Scan for the cell matching the given text and deliver its (x, y) coordinate at center. 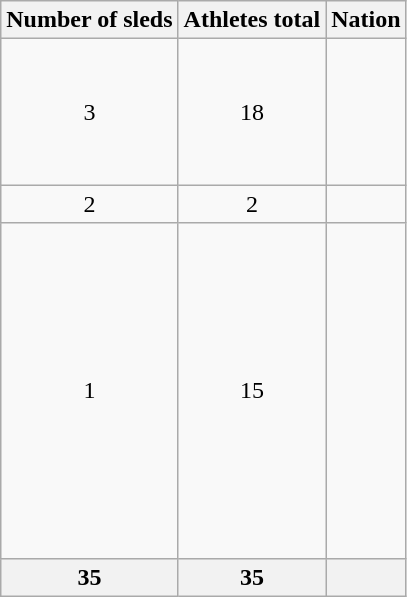
Number of sleds (90, 20)
18 (252, 112)
Athletes total (252, 20)
3 (90, 112)
15 (252, 390)
Nation (366, 20)
1 (90, 390)
